Pinpoint the cell where the given text exists, returning its (X, Y) midpoint coordinate. 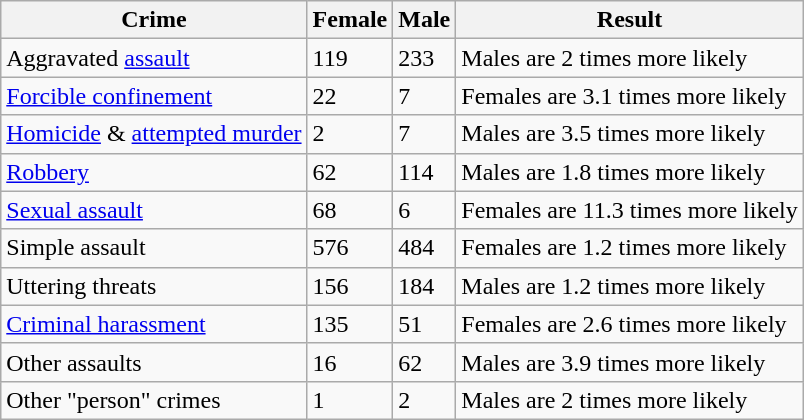
Criminal harassment (154, 324)
Aggravated assault (154, 58)
Other "person" crimes (154, 400)
Robbery (154, 172)
Females are 11.3 times more likely (630, 210)
119 (350, 58)
135 (350, 324)
Males are 3.9 times more likely (630, 362)
576 (350, 248)
Homicide & attempted murder (154, 134)
484 (424, 248)
1 (350, 400)
6 (424, 210)
Male (424, 20)
184 (424, 286)
22 (350, 96)
51 (424, 324)
Females are 1.2 times more likely (630, 248)
114 (424, 172)
Females are 3.1 times more likely (630, 96)
Other assaults (154, 362)
Forcible confinement (154, 96)
233 (424, 58)
Simple assault (154, 248)
Female (350, 20)
Females are 2.6 times more likely (630, 324)
Sexual assault (154, 210)
Males are 3.5 times more likely (630, 134)
Result (630, 20)
Uttering threats (154, 286)
Crime (154, 20)
16 (350, 362)
156 (350, 286)
Males are 1.2 times more likely (630, 286)
Males are 1.8 times more likely (630, 172)
68 (350, 210)
